For the text-containing cell, return its midpoint in (x, y) coordinate format. 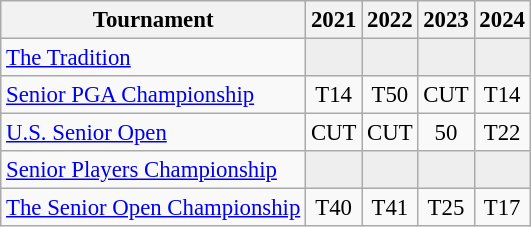
T40 (334, 208)
T41 (390, 208)
50 (446, 133)
The Senior Open Championship (154, 208)
T25 (446, 208)
T22 (502, 133)
Senior Players Championship (154, 170)
Senior PGA Championship (154, 95)
2023 (446, 20)
T17 (502, 208)
2022 (390, 20)
U.S. Senior Open (154, 133)
2021 (334, 20)
Tournament (154, 20)
T50 (390, 95)
The Tradition (154, 58)
2024 (502, 20)
